Scan for the cell matching the given text and deliver its (X, Y) coordinate at center. 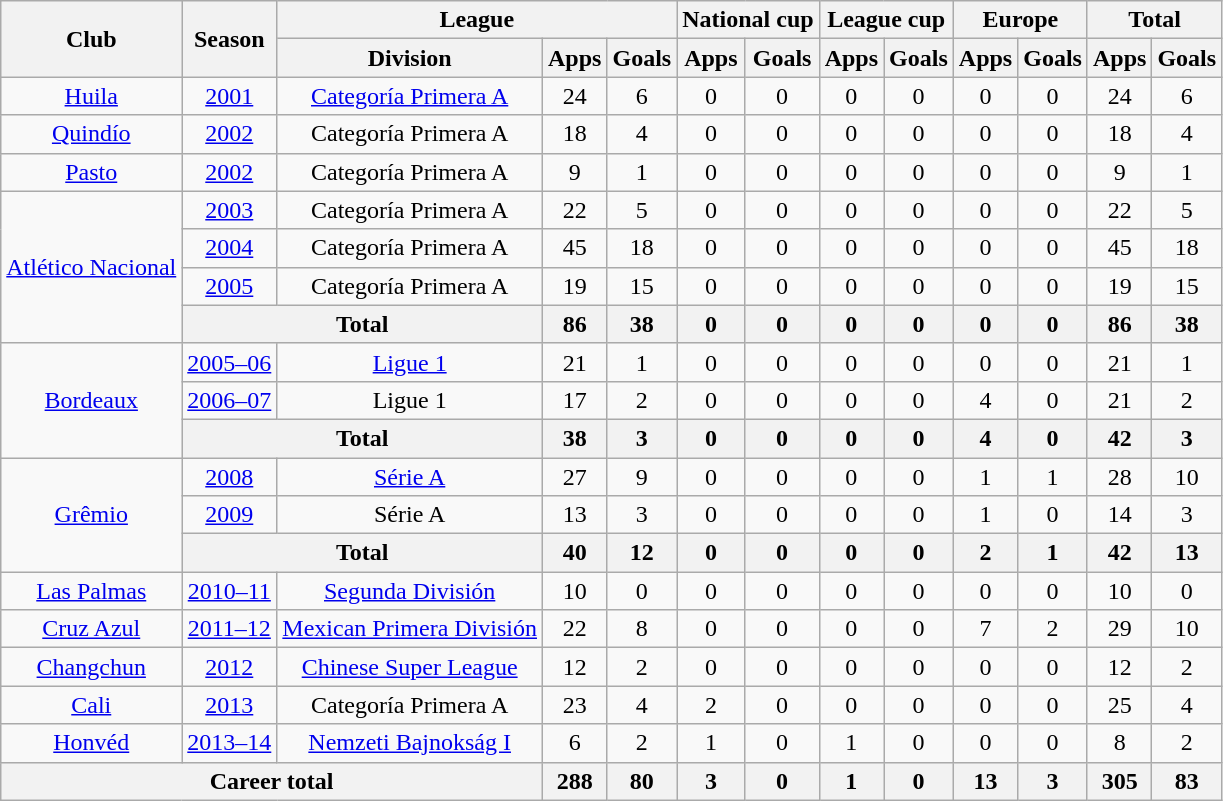
83 (1187, 781)
17 (575, 400)
27 (575, 477)
2013–14 (230, 743)
2001 (230, 96)
Las Palmas (92, 591)
National cup (748, 20)
2009 (230, 515)
Atlético Nacional (92, 267)
2005–06 (230, 362)
2005 (230, 286)
Club (92, 39)
305 (1119, 781)
Bordeaux (92, 400)
Quindío (92, 134)
28 (1119, 477)
Chinese Super League (410, 667)
29 (1119, 629)
League (477, 20)
80 (642, 781)
23 (575, 705)
Cruz Azul (92, 629)
Segunda División (410, 591)
40 (575, 553)
2011–12 (230, 629)
Changchun (92, 667)
Honvéd (92, 743)
Huila (92, 96)
2004 (230, 248)
2008 (230, 477)
14 (1119, 515)
Season (230, 39)
Cali (92, 705)
Division (410, 58)
Europe (1020, 20)
League cup (886, 20)
Mexican Primera División (410, 629)
Career total (272, 781)
2012 (230, 667)
2006–07 (230, 400)
Nemzeti Bajnokság I (410, 743)
7 (985, 629)
2013 (230, 705)
2003 (230, 210)
2010–11 (230, 591)
288 (575, 781)
Pasto (92, 172)
25 (1119, 705)
Grêmio (92, 515)
